Extract the [x, y] coordinate from the center of the cell holding the provided text.  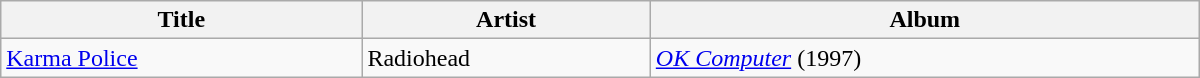
Karma Police [182, 58]
Radiohead [506, 58]
Title [182, 20]
Artist [506, 20]
OK Computer (1997) [924, 58]
Album [924, 20]
